Search for the cell housing the specified text and yield its (x, y) center coordinate. 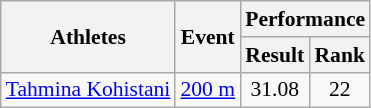
Tahmina Kohistani (88, 90)
Rank (340, 55)
Athletes (88, 36)
31.08 (274, 90)
Event (208, 36)
Performance (305, 19)
200 m (208, 90)
Result (274, 55)
22 (340, 90)
